Extract the (x, y) coordinate from the center of the cell holding the provided text.  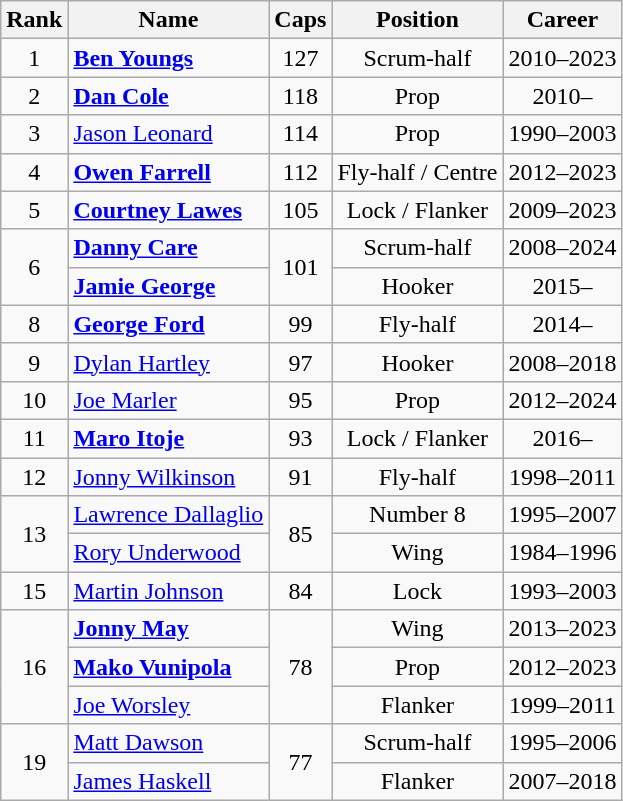
Owen Farrell (168, 172)
Dan Cole (168, 96)
3 (34, 134)
99 (300, 324)
Mako Vunipola (168, 667)
Martin Johnson (168, 591)
2015– (562, 286)
105 (300, 210)
118 (300, 96)
2007–2018 (562, 781)
Joe Marler (168, 400)
Danny Care (168, 248)
19 (34, 762)
11 (34, 438)
77 (300, 762)
127 (300, 58)
2012–2024 (562, 400)
2016– (562, 438)
Rory Underwood (168, 553)
1984–1996 (562, 553)
97 (300, 362)
84 (300, 591)
George Ford (168, 324)
Maro Itoje (168, 438)
2010–2023 (562, 58)
1999–2011 (562, 705)
1993–2003 (562, 591)
85 (300, 534)
78 (300, 667)
Jason Leonard (168, 134)
Position (418, 20)
5 (34, 210)
Joe Worsley (168, 705)
114 (300, 134)
16 (34, 667)
1998–2011 (562, 477)
2008–2024 (562, 248)
1995–2006 (562, 743)
12 (34, 477)
1990–2003 (562, 134)
Number 8 (418, 515)
4 (34, 172)
Rank (34, 20)
Courtney Lawes (168, 210)
2010– (562, 96)
95 (300, 400)
93 (300, 438)
Fly-half / Centre (418, 172)
1995–2007 (562, 515)
Jonny May (168, 629)
112 (300, 172)
13 (34, 534)
2 (34, 96)
2013–2023 (562, 629)
Jonny Wilkinson (168, 477)
Ben Youngs (168, 58)
Dylan Hartley (168, 362)
Career (562, 20)
Matt Dawson (168, 743)
15 (34, 591)
Jamie George (168, 286)
101 (300, 267)
1 (34, 58)
2009–2023 (562, 210)
9 (34, 362)
Name (168, 20)
James Haskell (168, 781)
8 (34, 324)
6 (34, 267)
Caps (300, 20)
10 (34, 400)
91 (300, 477)
Lawrence Dallaglio (168, 515)
2014– (562, 324)
Lock (418, 591)
2008–2018 (562, 362)
